Determine the (x, y) coordinate at the center of the cell enclosing the given text.  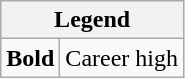
Career high (122, 58)
Bold (30, 58)
Legend (92, 20)
